From the cell containing the given text, extract its center point as (x, y) coordinate. 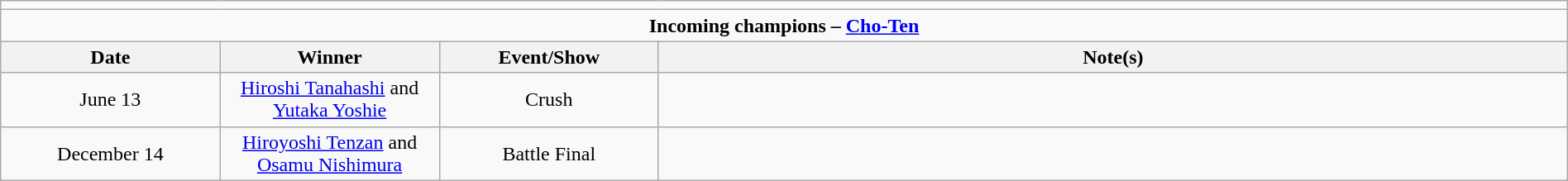
Note(s) (1113, 57)
Battle Final (549, 154)
Event/Show (549, 57)
Hiroshi Tanahashi and Yutaka Yoshie (329, 99)
Crush (549, 99)
June 13 (111, 99)
Winner (329, 57)
Incoming champions – Cho-Ten (784, 26)
December 14 (111, 154)
Hiroyoshi Tenzan and Osamu Nishimura (329, 154)
Date (111, 57)
